From the cell containing the given text, extract its center point as (x, y) coordinate. 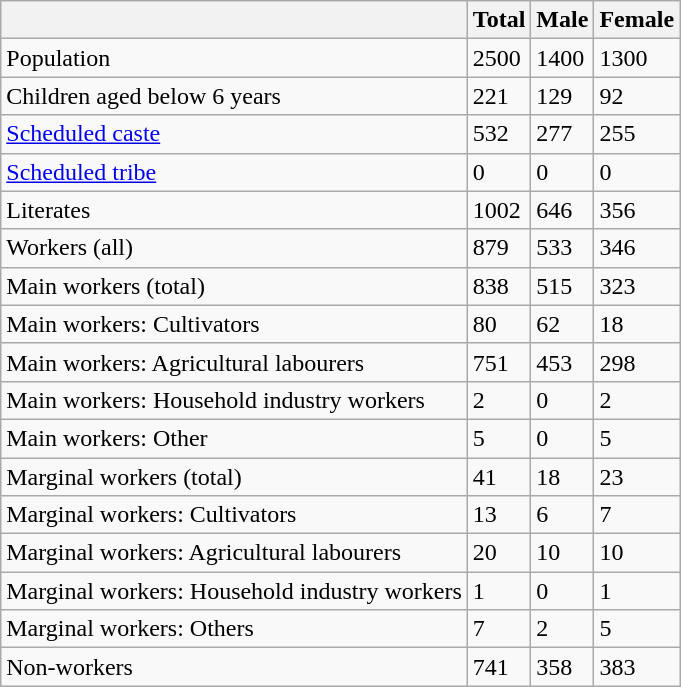
1002 (499, 210)
277 (562, 134)
838 (499, 286)
Marginal workers: Cultivators (234, 515)
Main workers: Cultivators (234, 324)
20 (499, 553)
879 (499, 248)
646 (562, 210)
41 (499, 477)
62 (562, 324)
298 (637, 362)
Main workers: Other (234, 438)
Total (499, 20)
383 (637, 667)
Workers (all) (234, 248)
Male (562, 20)
515 (562, 286)
532 (499, 134)
Scheduled tribe (234, 172)
533 (562, 248)
1300 (637, 58)
453 (562, 362)
Scheduled caste (234, 134)
Marginal workers: Agricultural labourers (234, 553)
323 (637, 286)
751 (499, 362)
1400 (562, 58)
221 (499, 96)
Children aged below 6 years (234, 96)
13 (499, 515)
129 (562, 96)
Marginal workers: Household industry workers (234, 591)
Main workers: Household industry workers (234, 400)
2500 (499, 58)
23 (637, 477)
Main workers (total) (234, 286)
Main workers: Agricultural labourers (234, 362)
Literates (234, 210)
Non-workers (234, 667)
356 (637, 210)
Population (234, 58)
Female (637, 20)
346 (637, 248)
358 (562, 667)
255 (637, 134)
Marginal workers: Others (234, 629)
6 (562, 515)
741 (499, 667)
92 (637, 96)
80 (499, 324)
Marginal workers (total) (234, 477)
